Return the [X, Y] coordinate for the center point of the cell that contains the specified text.  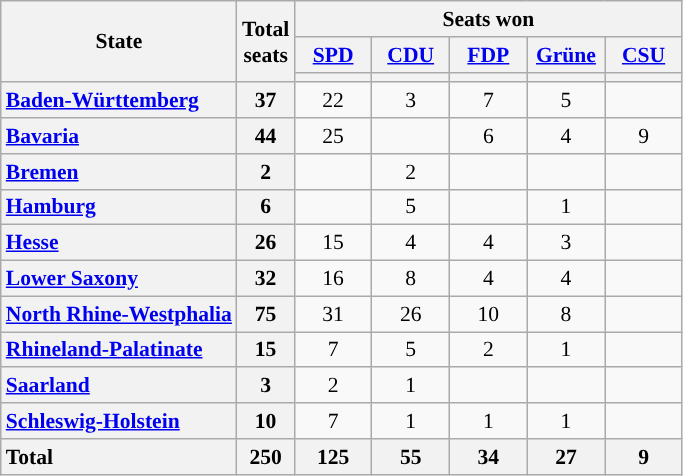
Baden-Württemberg [119, 101]
37 [266, 101]
Lower Saxony [119, 279]
125 [333, 457]
Grüne [566, 55]
32 [266, 279]
16 [333, 279]
44 [266, 136]
22 [333, 101]
31 [333, 314]
Bavaria [119, 136]
Rhineland-Palatinate [119, 350]
Saarland [119, 386]
Total [119, 457]
CSU [644, 55]
CDU [411, 55]
North Rhine-Westphalia [119, 314]
Hesse [119, 243]
Bremen [119, 172]
27 [566, 457]
Hamburg [119, 207]
34 [489, 457]
Schleswig-Holstein [119, 421]
State [119, 42]
FDP [489, 55]
250 [266, 457]
SPD [333, 55]
Seats won [488, 19]
75 [266, 314]
25 [333, 136]
55 [411, 457]
Totalseats [266, 42]
